Pinpoint the cell where the given text exists, returning its (X, Y) midpoint coordinate. 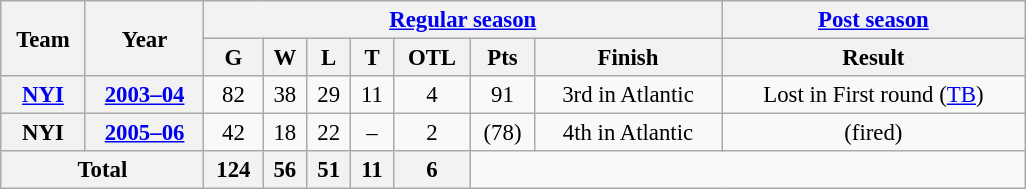
Pts (503, 58)
2003–04 (144, 95)
(78) (503, 133)
– (372, 133)
Lost in First round (TB) (874, 95)
29 (329, 95)
2 (432, 133)
82 (234, 95)
38 (285, 95)
124 (234, 170)
Post season (874, 20)
2005–06 (144, 133)
G (234, 58)
4 (432, 95)
22 (329, 133)
L (329, 58)
Finish (628, 58)
(fired) (874, 133)
56 (285, 170)
51 (329, 170)
T (372, 58)
3rd in Atlantic (628, 95)
6 (432, 170)
Result (874, 58)
Team (43, 38)
Total (102, 170)
W (285, 58)
42 (234, 133)
Regular season (463, 20)
4th in Atlantic (628, 133)
Year (144, 38)
91 (503, 95)
OTL (432, 58)
18 (285, 133)
